Find where the given text appears and provide that cell's center as [X, Y] coordinate. 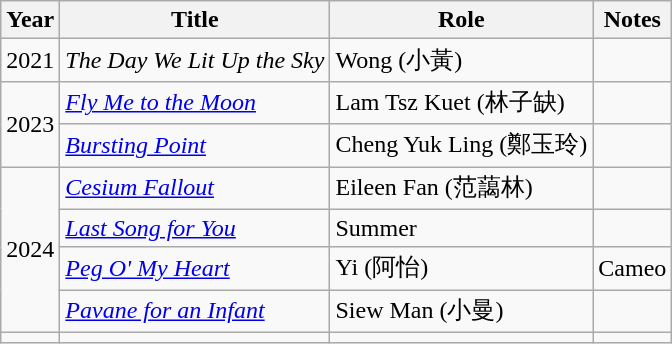
2021 [30, 60]
Last Song for You [195, 228]
Notes [632, 20]
Role [462, 20]
Wong (小黃) [462, 60]
Pavane for an Infant [195, 312]
Peg O' My Heart [195, 268]
Lam Tsz Kuet (林子缺) [462, 102]
Cheng Yuk Ling (鄭玉玲) [462, 146]
Year [30, 20]
The Day We Lit Up the Sky [195, 60]
Bursting Point [195, 146]
Yi (阿怡) [462, 268]
Title [195, 20]
Cameo [632, 268]
Siew Man (小曼) [462, 312]
Summer [462, 228]
Eileen Fan (范藹林) [462, 188]
Fly Me to the Moon [195, 102]
Cesium Fallout [195, 188]
2023 [30, 124]
2024 [30, 249]
